Locate the cell with the specified text and output its (x, y) center coordinate. 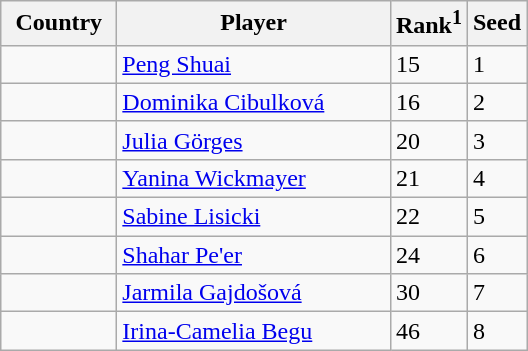
Julia Görges (254, 140)
Jarmila Gajdošová (254, 293)
24 (428, 255)
3 (496, 140)
7 (496, 293)
5 (496, 217)
16 (428, 102)
21 (428, 178)
Sabine Lisicki (254, 217)
30 (428, 293)
Rank1 (428, 24)
Yanina Wickmayer (254, 178)
Irina-Camelia Begu (254, 331)
Player (254, 24)
Country (59, 24)
22 (428, 217)
Seed (496, 24)
20 (428, 140)
6 (496, 255)
2 (496, 102)
4 (496, 178)
46 (428, 331)
Dominika Cibulková (254, 102)
15 (428, 64)
8 (496, 331)
1 (496, 64)
Shahar Pe'er (254, 255)
Peng Shuai (254, 64)
